Return [X, Y] of the center of cell containing provided text 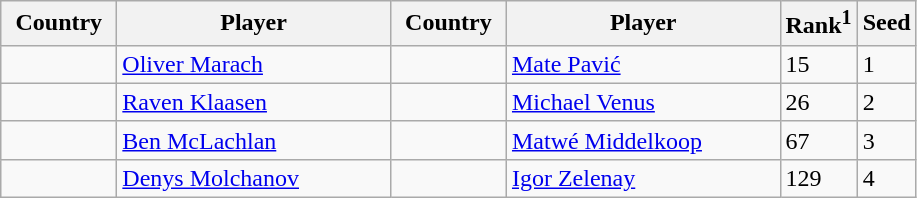
26 [818, 102]
Mate Pavić [643, 64]
Michael Venus [643, 102]
15 [818, 64]
129 [818, 178]
Denys Molchanov [254, 178]
Igor Zelenay [643, 178]
Ben McLachlan [254, 140]
Matwé Middelkoop [643, 140]
Seed [886, 24]
4 [886, 178]
Oliver Marach [254, 64]
3 [886, 140]
Rank1 [818, 24]
67 [818, 140]
2 [886, 102]
1 [886, 64]
Raven Klaasen [254, 102]
